From the cell containing the given text, extract its center point as (X, Y) coordinate. 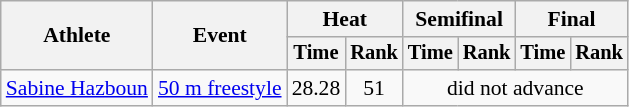
Event (220, 36)
Athlete (77, 36)
Semifinal (459, 19)
50 m freestyle (220, 88)
did not advance (516, 88)
Final (571, 19)
51 (374, 88)
28.28 (316, 88)
Sabine Hazboun (77, 88)
Heat (345, 19)
